For the text-containing cell, return its midpoint in [x, y] coordinate format. 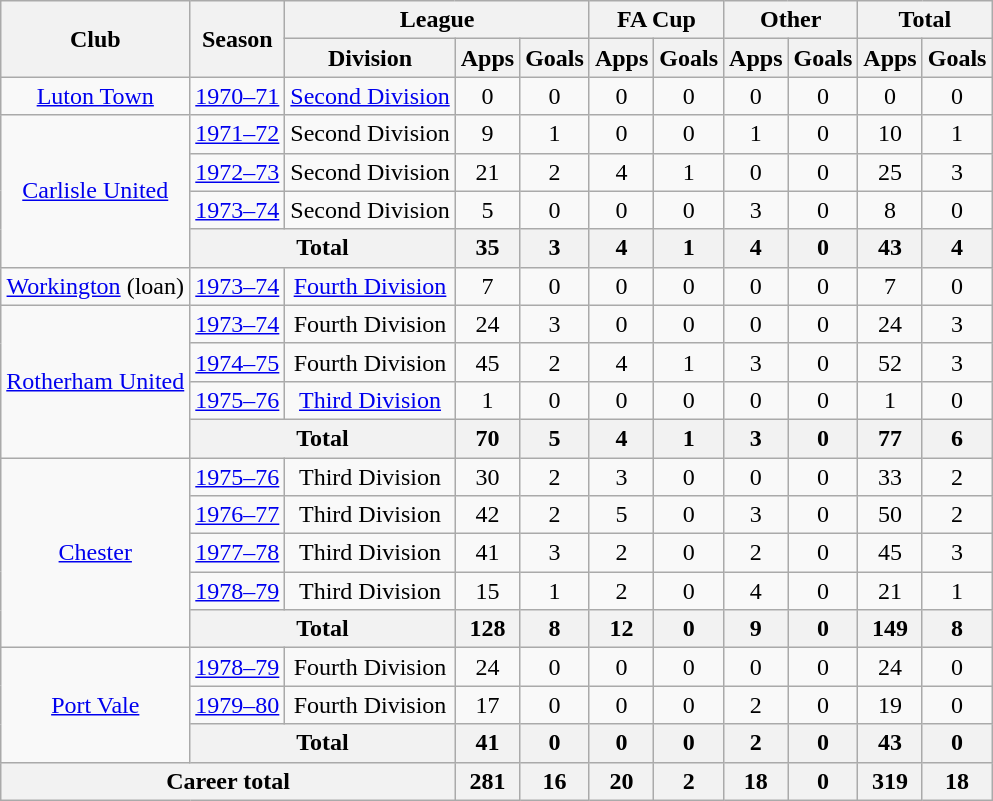
10 [890, 134]
Luton Town [96, 96]
1977–78 [238, 553]
Port Vale [96, 705]
Other [791, 20]
128 [487, 629]
19 [890, 705]
Club [96, 39]
FA Cup [656, 20]
33 [890, 477]
281 [487, 781]
Career total [228, 781]
30 [487, 477]
1979–80 [238, 705]
Rotherham United [96, 381]
1972–73 [238, 172]
17 [487, 705]
1974–75 [238, 362]
12 [621, 629]
6 [957, 438]
1970–71 [238, 96]
Season [238, 39]
70 [487, 438]
149 [890, 629]
52 [890, 362]
16 [555, 781]
25 [890, 172]
319 [890, 781]
Division [370, 58]
15 [487, 591]
77 [890, 438]
League [438, 20]
50 [890, 515]
1971–72 [238, 134]
Carlisle United [96, 191]
35 [487, 248]
1976–77 [238, 515]
Workington (loan) [96, 286]
42 [487, 515]
20 [621, 781]
Chester [96, 553]
